Identify which cell holds the provided text, then report its [X, Y] central coordinate. 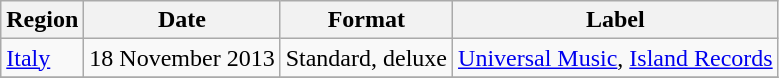
Italy [42, 58]
Universal Music, Island Records [616, 58]
Standard, deluxe [366, 58]
Label [616, 20]
Date [182, 20]
18 November 2013 [182, 58]
Format [366, 20]
Region [42, 20]
